Return the (X, Y) coordinate for the center point of the cell that contains the specified text.  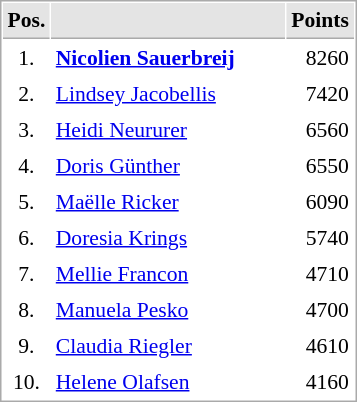
9. (26, 345)
Points (320, 21)
Maëlle Ricker (168, 201)
Nicolien Sauerbreij (168, 57)
8260 (320, 57)
5740 (320, 237)
Mellie Francon (168, 273)
Lindsey Jacobellis (168, 93)
6550 (320, 165)
Helene Olafsen (168, 381)
1. (26, 57)
7420 (320, 93)
5. (26, 201)
7. (26, 273)
Pos. (26, 21)
4. (26, 165)
Heidi Neururer (168, 129)
10. (26, 381)
Manuela Pesko (168, 309)
6090 (320, 201)
3. (26, 129)
4710 (320, 273)
4160 (320, 381)
4610 (320, 345)
Doris Günther (168, 165)
6. (26, 237)
Claudia Riegler (168, 345)
Doresia Krings (168, 237)
8. (26, 309)
6560 (320, 129)
2. (26, 93)
4700 (320, 309)
